Output the (x, y) coordinate of the center of the cell containing the given text.  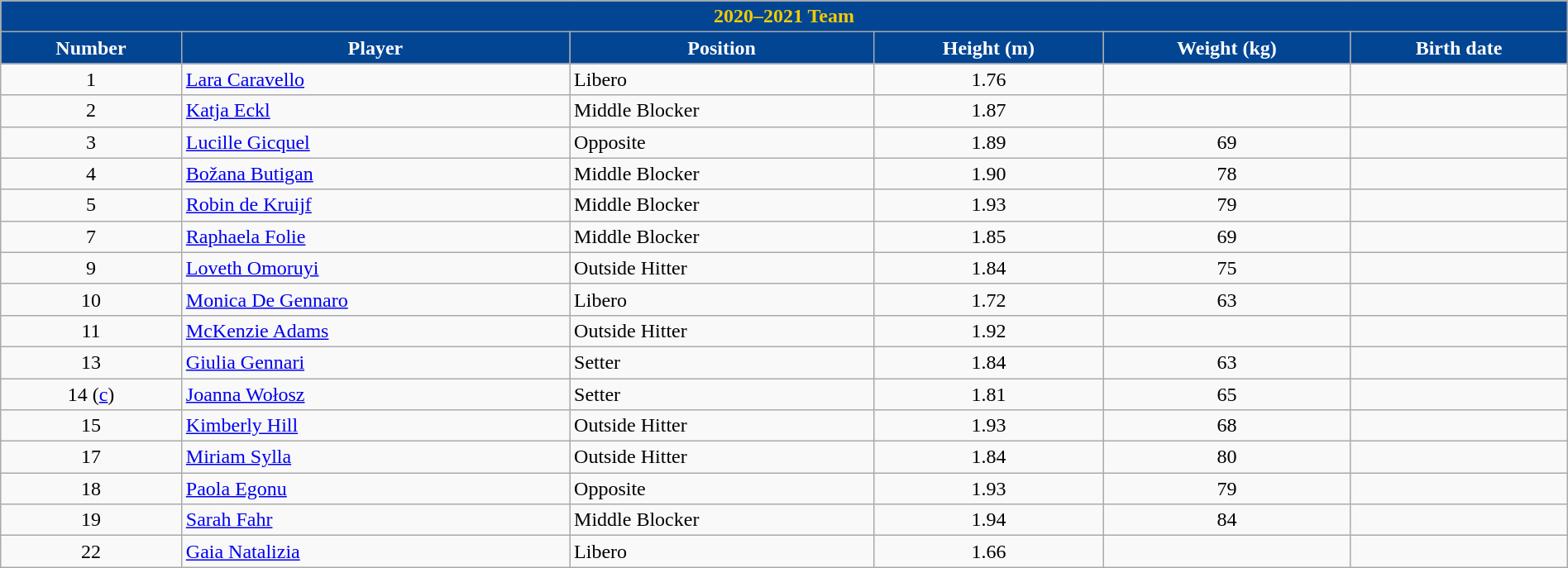
Katja Eckl (375, 111)
68 (1227, 426)
Player (375, 48)
4 (91, 174)
17 (91, 457)
Robin de Kruijf (375, 205)
2020–2021 Team (784, 17)
Gaia Natalizia (375, 551)
9 (91, 268)
Raphaela Folie (375, 236)
11 (91, 331)
3 (91, 142)
Weight (kg) (1227, 48)
McKenzie Adams (375, 331)
Joanna Wołosz (375, 394)
1.85 (989, 236)
Miriam Sylla (375, 457)
80 (1227, 457)
1.81 (989, 394)
Lara Caravello (375, 79)
1.92 (989, 331)
1.87 (989, 111)
7 (91, 236)
1.90 (989, 174)
Paola Egonu (375, 489)
75 (1227, 268)
Monica De Gennaro (375, 299)
Božana Butigan (375, 174)
1.89 (989, 142)
Position (722, 48)
Height (m) (989, 48)
65 (1227, 394)
1 (91, 79)
2 (91, 111)
Birth date (1459, 48)
78 (1227, 174)
Lucille Gicquel (375, 142)
10 (91, 299)
Loveth Omoruyi (375, 268)
Kimberly Hill (375, 426)
13 (91, 362)
14 (c) (91, 394)
Number (91, 48)
Sarah Fahr (375, 520)
1.72 (989, 299)
1.66 (989, 551)
18 (91, 489)
1.76 (989, 79)
5 (91, 205)
84 (1227, 520)
19 (91, 520)
22 (91, 551)
Giulia Gennari (375, 362)
15 (91, 426)
1.94 (989, 520)
